Output the (X, Y) coordinate of the center of the cell containing the given text.  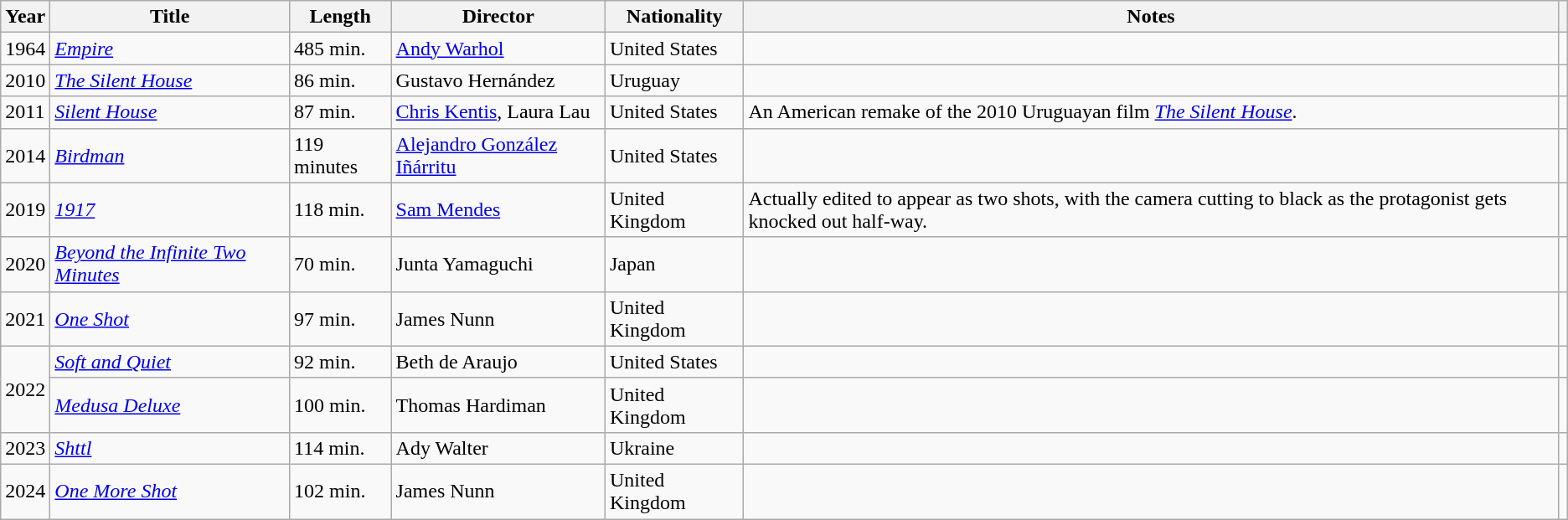
Sam Mendes (498, 209)
2011 (25, 112)
Chris Kentis, Laura Lau (498, 112)
Beth de Araujo (498, 362)
Andy Warhol (498, 49)
Soft and Quiet (170, 362)
Nationality (673, 17)
2021 (25, 318)
2014 (25, 156)
2010 (25, 80)
Birdman (170, 156)
70 min. (341, 265)
Alejandro González Iñárritu (498, 156)
2024 (25, 491)
Notes (1151, 17)
Beyond the Infinite Two Minutes (170, 265)
485 min. (341, 49)
One More Shot (170, 491)
Title (170, 17)
100 min. (341, 405)
1964 (25, 49)
Actually edited to appear as two shots, with the camera cutting to black as the protagonist gets knocked out half-way. (1151, 209)
Shttl (170, 448)
Empire (170, 49)
Length (341, 17)
97 min. (341, 318)
The Silent House (170, 80)
2020 (25, 265)
Silent House (170, 112)
Gustavo Hernández (498, 80)
86 min. (341, 80)
Medusa Deluxe (170, 405)
118 min. (341, 209)
Uruguay (673, 80)
1917 (170, 209)
Ukraine (673, 448)
2019 (25, 209)
Ady Walter (498, 448)
Junta Yamaguchi (498, 265)
87 min. (341, 112)
119 minutes (341, 156)
Japan (673, 265)
2023 (25, 448)
Thomas Hardiman (498, 405)
102 min. (341, 491)
Director (498, 17)
An American remake of the 2010 Uruguayan film The Silent House. (1151, 112)
One Shot (170, 318)
2022 (25, 389)
92 min. (341, 362)
114 min. (341, 448)
Year (25, 17)
